From the cell containing the given text, extract its center point as (X, Y) coordinate. 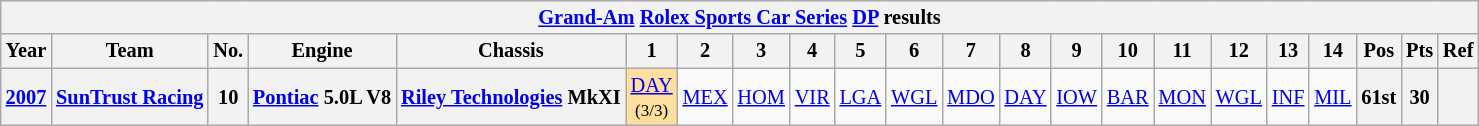
2007 (26, 97)
1 (652, 51)
7 (970, 51)
9 (1076, 51)
8 (1026, 51)
6 (914, 51)
Chassis (510, 51)
Team (130, 51)
Pts (1420, 51)
SunTrust Racing (130, 97)
DAY (1026, 97)
4 (812, 51)
BAR (1128, 97)
Riley Technologies MkXI (510, 97)
Pontiac 5.0L V8 (322, 97)
12 (1239, 51)
VIR (812, 97)
14 (1332, 51)
30 (1420, 97)
IOW (1076, 97)
11 (1182, 51)
LGA (861, 97)
13 (1288, 51)
3 (762, 51)
MON (1182, 97)
Year (26, 51)
MDO (970, 97)
Grand-Am Rolex Sports Car Series DP results (740, 17)
INF (1288, 97)
MIL (1332, 97)
DAY(3/3) (652, 97)
5 (861, 51)
MEX (706, 97)
Ref (1458, 51)
Engine (322, 51)
2 (706, 51)
HOM (762, 97)
No. (228, 51)
Pos (1378, 51)
61st (1378, 97)
